Return the [x, y] coordinate for the center point of the cell that contains the specified text.  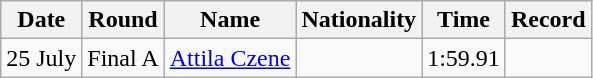
Time [464, 20]
Final A [123, 58]
Round [123, 20]
Nationality [359, 20]
1:59.91 [464, 58]
Date [42, 20]
25 July [42, 58]
Record [548, 20]
Name [230, 20]
Attila Czene [230, 58]
